Scan for the cell matching the given text and deliver its (X, Y) coordinate at center. 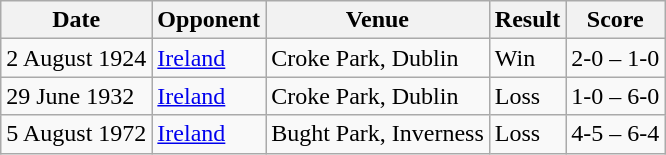
29 June 1932 (76, 96)
Opponent (209, 20)
Venue (378, 20)
Result (527, 20)
4-5 – 6-4 (616, 134)
1-0 – 6-0 (616, 96)
Date (76, 20)
Win (527, 58)
2 August 1924 (76, 58)
Bught Park, Inverness (378, 134)
Score (616, 20)
2-0 – 1-0 (616, 58)
5 August 1972 (76, 134)
